Find where the given text appears and provide that cell's center as [X, Y] coordinate. 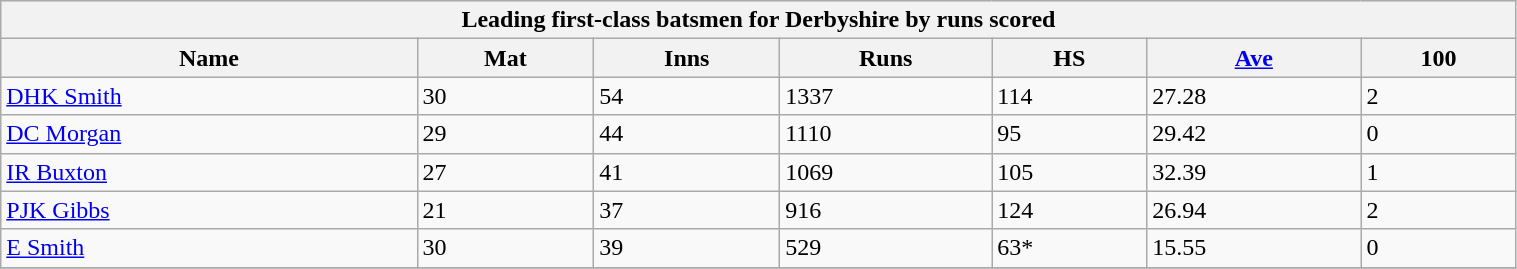
DC Morgan [209, 134]
1110 [886, 134]
Mat [506, 58]
54 [687, 96]
PJK Gibbs [209, 210]
1069 [886, 172]
529 [886, 248]
27.28 [1254, 96]
95 [1070, 134]
1 [1438, 172]
32.39 [1254, 172]
1337 [886, 96]
E Smith [209, 248]
15.55 [1254, 248]
100 [1438, 58]
IR Buxton [209, 172]
Ave [1254, 58]
916 [886, 210]
124 [1070, 210]
Inns [687, 58]
114 [1070, 96]
29 [506, 134]
37 [687, 210]
105 [1070, 172]
63* [1070, 248]
29.42 [1254, 134]
Name [209, 58]
21 [506, 210]
39 [687, 248]
44 [687, 134]
27 [506, 172]
Leading first-class batsmen for Derbyshire by runs scored [758, 20]
DHK Smith [209, 96]
26.94 [1254, 210]
Runs [886, 58]
HS [1070, 58]
41 [687, 172]
